Locate the cell with the specified text and output its (x, y) center coordinate. 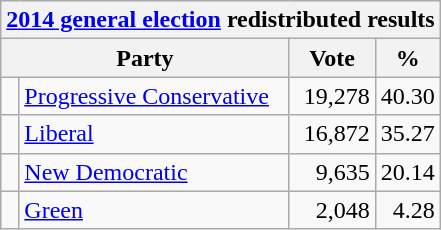
Vote (332, 58)
New Democratic (154, 172)
16,872 (332, 134)
4.28 (408, 210)
2,048 (332, 210)
% (408, 58)
Liberal (154, 134)
9,635 (332, 172)
2014 general election redistributed results (220, 20)
20.14 (408, 172)
40.30 (408, 96)
35.27 (408, 134)
Party (145, 58)
19,278 (332, 96)
Green (154, 210)
Progressive Conservative (154, 96)
